Return (X, Y) of the center of cell containing provided text 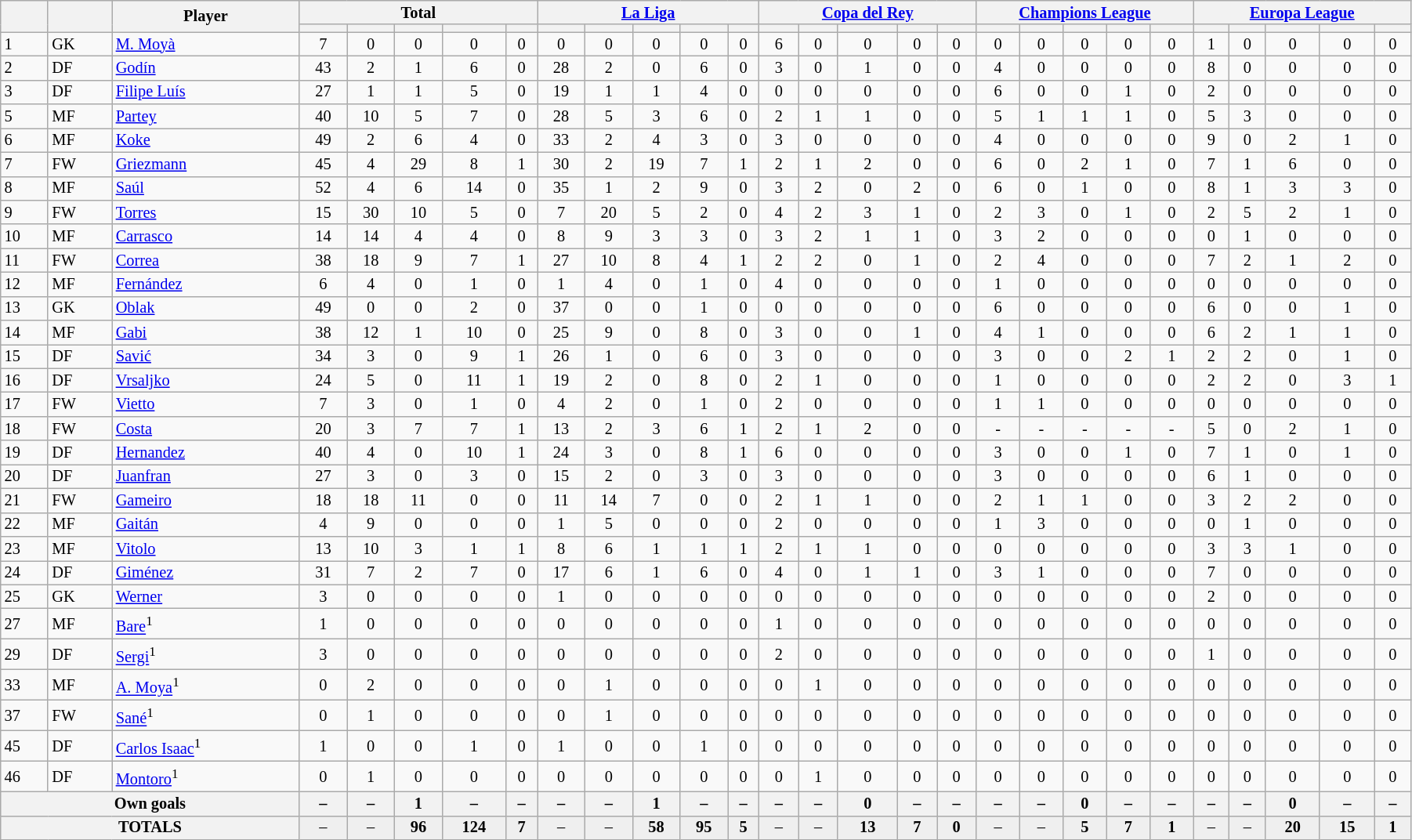
35 (561, 188)
31 (323, 572)
Europa League (1302, 13)
23 (25, 549)
La Liga (649, 13)
16 (25, 381)
124 (473, 827)
Montoro1 (205, 776)
58 (657, 827)
22 (25, 525)
Vitolo (205, 549)
Correa (205, 260)
Fernández (205, 284)
Oblak (205, 309)
Koke (205, 139)
Costa (205, 428)
Vietto (205, 404)
M. Moyà (205, 44)
Savić (205, 356)
Bare1 (205, 624)
Sergi1 (205, 654)
Saúl (205, 188)
Carlos Isaac1 (205, 746)
Griezmann (205, 165)
Copa del Rey (868, 13)
Total (418, 13)
A. Moya1 (205, 685)
95 (704, 827)
Gaitán (205, 525)
Werner (205, 597)
21 (25, 500)
34 (323, 356)
Gabi (205, 332)
TOTALS (150, 827)
Filipe Luís (205, 92)
Carrasco (205, 237)
Gameiro (205, 500)
Own goals (150, 804)
52 (323, 188)
Champions League (1084, 13)
96 (418, 827)
46 (25, 776)
43 (323, 67)
Vrsaljko (205, 381)
Hernandez (205, 453)
Partey (205, 116)
26 (561, 356)
Sané1 (205, 715)
Torres (205, 212)
Juanfran (205, 476)
Player (205, 16)
Giménez (205, 572)
Godín (205, 67)
